Return [x, y] of the center of cell containing provided text 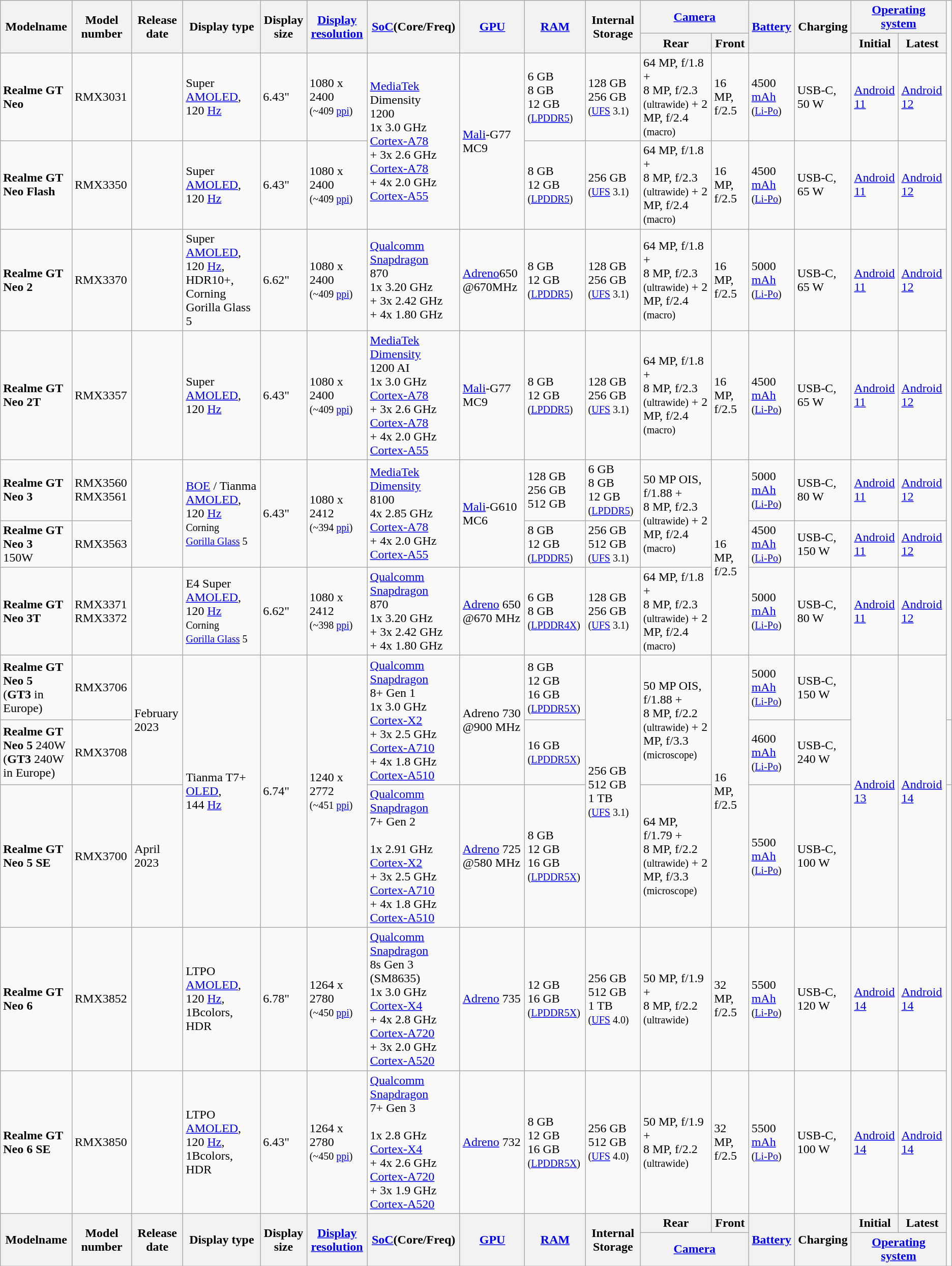
256 GB512 GB(UFS 4.0) [613, 1141]
6 GB8 GB (LPDDR4X) [555, 611]
128 GB256 GB512 GB [555, 490]
Realme GT Neo 3 150W [37, 544]
USB-C, 240 W [823, 752]
MediaTek Dimensity 1200 AI1x 3.0 GHz Cortex-A78 + 3x 2.6 GHz Cortex-A78 + 4x 2.0 GHz Cortex-A55 [413, 395]
RMX3852 [102, 999]
MediaTek Dimensity 81004x 2.85 GHz Cortex-A78 + 4x 2.0 GHz Cortex-A55 [413, 514]
April 2023 [158, 856]
RMX3350 [102, 185]
64 MP, f/1.79 +8 MP, f/2.2 (ultrawide) + 2 MP, f/3.3 (microscope) [675, 856]
USB-C, 120 W [823, 999]
50 MP OIS, f/1.88 +8 MP, f/2.3 (ultrawide) + 2 MP, f/2.4 (macro) [675, 514]
1240 x 2772(~451 ppi) [337, 791]
RMX3700 [102, 856]
6.74" [284, 791]
Tianma T7+ OLED, 144 Hz [222, 791]
RMX3371RMX3372 [102, 611]
RMX3357 [102, 395]
Realme GT Neo 5 SE [37, 856]
BOE / Tianma AMOLED, 120 HzCorning Gorilla Glass 5 [222, 514]
Adreno 732 [492, 1141]
Adreno 735 [492, 999]
RMX3850 [102, 1141]
Super AMOLED, 120 Hz, HDR10+, Corning Gorilla Glass 5 [222, 280]
50 MP OIS, f/1.88 +8 MP, f/2.2 (ultrawide) + 2 MP, f/3.3 (microscope) [675, 720]
Realme GT Neo 2T [37, 395]
Realme GT Neo 5 240W (GT3 240W in Europe) [37, 752]
1080 x 2412(~398 ppi) [337, 611]
Realme GT Neo 2 [37, 280]
Qualcomm Snapdragon 8s Gen 3 (SM8635)1x 3.0 GHz Cortex-X4 + 4x 2.8 GHz Cortex-A720 + 3x 2.0 GHz Cortex-A520 [413, 999]
4600 mAh(Li-Po) [771, 752]
Adreno 725@580 MHz [492, 856]
Realme GT Neo Flash [37, 185]
256 GB512 GB1 TB(UFS 4.0) [613, 999]
8 GB12 GB16 GB(LPDDR5X) [555, 1141]
Adreno 730@900 MHz [492, 720]
12 GB16 GB(LPDDR5X) [555, 999]
Realme GT Neo 6 SE [37, 1141]
Realme GT Neo [37, 97]
RMX3708 [102, 752]
Qualcomm Snapdragon 7+ Gen 2 1x 2.91 GHz Cortex-X2 + 3x 2.5 GHz Cortex-A710 + 4x 1.8 GHz Cortex-A510 [413, 856]
RMX3031 [102, 97]
RMX3560RMX3561 [102, 490]
Mali-G610 MC6 [492, 514]
256 GB(UFS 3.1) [613, 185]
MediaTek Dimensity 12001x 3.0 GHz Cortex-A78 + 3x 2.6 GHz Cortex-A78 + 4x 2.0 GHz Cortex-A55 [413, 141]
256 GB512 GB (UFS 3.1) [613, 544]
USB-C, 50 W [823, 97]
Realme GT Neo 3T [37, 611]
16 GB(LPDDR5X) [555, 752]
6.78" [284, 999]
Adreno650 @670MHz [492, 280]
Adreno 650@670 MHz [492, 611]
256 GB512 GB 1 TB (UFS 3.1) [613, 791]
February 2023 [158, 720]
1080 x 2412(~394 ppi) [337, 514]
Realme GT Neo 6 [37, 999]
E4 Super AMOLED, 120 HzCorning Gorilla Glass 5 [222, 611]
Realme GT Neo 3 [37, 490]
Realme GT Neo 5 (GT3 in Europe) [37, 688]
RMX3706 [102, 688]
Android 13 [875, 791]
Qualcomm Snapdragon 8+ Gen 11x 3.0 GHz Cortex-X2 + 3x 2.5 GHz Cortex-A710 + 4x 1.8 GHz Cortex-A510 [413, 720]
RMX3370 [102, 280]
Qualcomm Snapdragon 7+ Gen 3 1x 2.8 GHz Cortex-X4 + 4x 2.6 GHz Cortex-A720 + 3x 1.9 GHz Cortex-A520 [413, 1141]
RMX3563 [102, 544]
